Return [X, Y] of the center of cell containing provided text 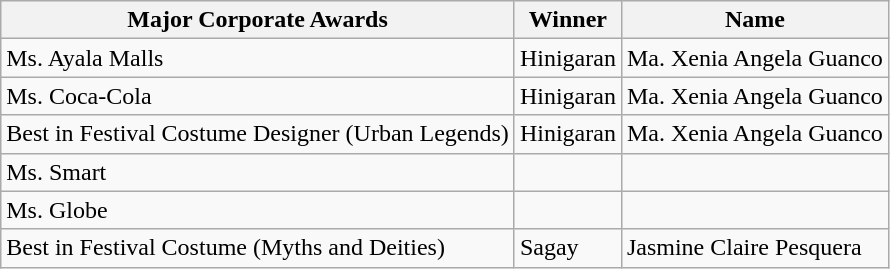
Major Corporate Awards [258, 20]
Best in Festival Costume (Myths and Deities) [258, 248]
Sagay [568, 248]
Jasmine Claire Pesquera [754, 248]
Best in Festival Costume Designer (Urban Legends) [258, 134]
Ms. Ayala Malls [258, 58]
Winner [568, 20]
Ms. Smart [258, 172]
Name [754, 20]
Ms. Globe [258, 210]
Ms. Coca-Cola [258, 96]
